Detect which cell encompasses the target text, then output its [X, Y] center coordinate. 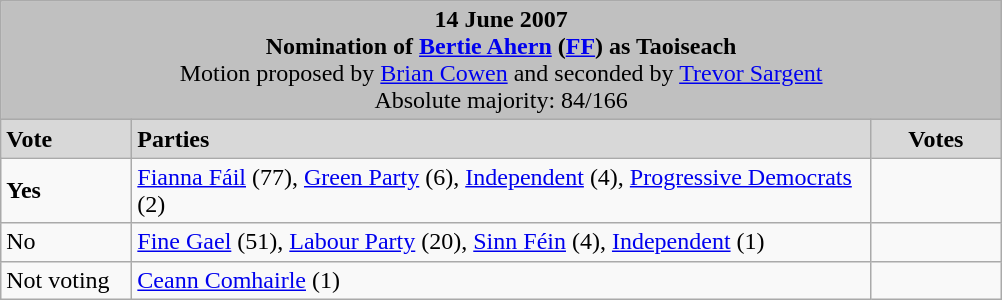
Not voting [66, 280]
14 June 2007Nomination of Bertie Ahern (FF) as TaoiseachMotion proposed by Brian Cowen and seconded by Trevor SargentAbsolute majority: 84/166 [502, 60]
Votes [936, 139]
No [66, 242]
Fianna Fáil (77), Green Party (6), Independent (4), Progressive Democrats (2) [502, 190]
Ceann Comhairle (1) [502, 280]
Fine Gael (51), Labour Party (20), Sinn Féin (4), Independent (1) [502, 242]
Parties [502, 139]
Yes [66, 190]
Vote [66, 139]
